Output the (X, Y) coordinate of the center of the cell containing the given text.  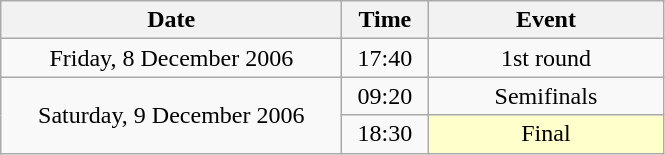
Saturday, 9 December 2006 (172, 115)
17:40 (385, 58)
18:30 (385, 134)
09:20 (385, 96)
Friday, 8 December 2006 (172, 58)
1st round (546, 58)
Time (385, 20)
Event (546, 20)
Final (546, 134)
Date (172, 20)
Semifinals (546, 96)
